Search for the cell housing the specified text and yield its (X, Y) center coordinate. 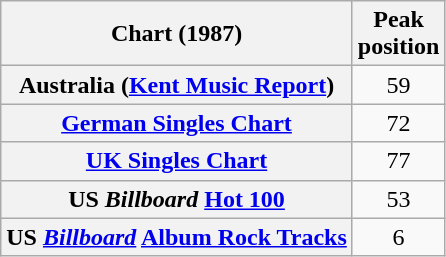
Chart (1987) (177, 34)
UK Singles Chart (177, 161)
Australia (Kent Music Report) (177, 85)
German Singles Chart (177, 123)
US Billboard Hot 100 (177, 199)
59 (398, 85)
77 (398, 161)
6 (398, 237)
53 (398, 199)
Peakposition (398, 34)
72 (398, 123)
US Billboard Album Rock Tracks (177, 237)
